Pinpoint the cell where the given text exists, returning its [X, Y] midpoint coordinate. 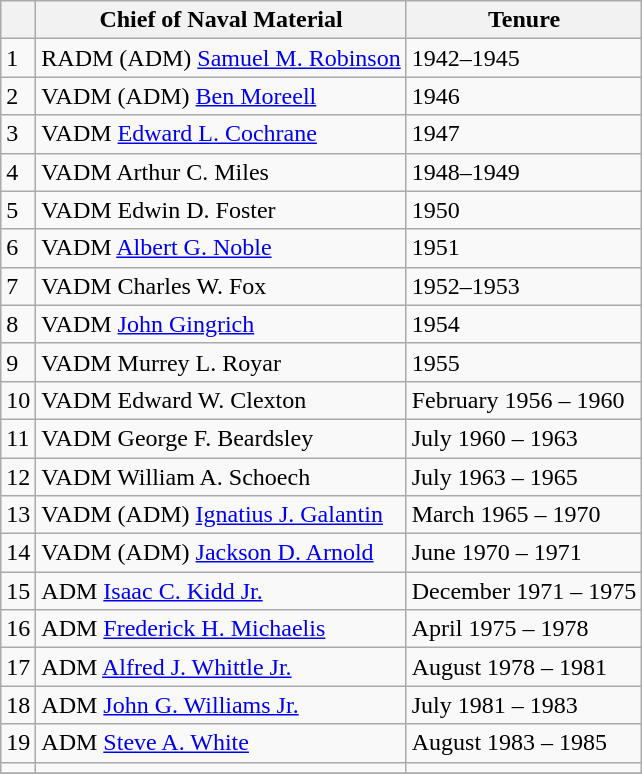
August 1978 – 1981 [524, 667]
1947 [524, 134]
RADM (ADM) Samuel M. Robinson [221, 58]
13 [18, 515]
June 1970 – 1971 [524, 553]
VADM John Gingrich [221, 324]
8 [18, 324]
VADM Murrey L. Royar [221, 362]
16 [18, 629]
1942–1945 [524, 58]
August 1983 – 1985 [524, 743]
Chief of Naval Material [221, 20]
18 [18, 705]
March 1965 – 1970 [524, 515]
1955 [524, 362]
1 [18, 58]
VADM (ADM) Ignatius J. Galantin [221, 515]
1952–1953 [524, 286]
7 [18, 286]
February 1956 – 1960 [524, 400]
9 [18, 362]
6 [18, 248]
10 [18, 400]
VADM Albert G. Noble [221, 248]
1948–1949 [524, 172]
ADM John G. Williams Jr. [221, 705]
1946 [524, 96]
3 [18, 134]
VADM (ADM) Ben Moreell [221, 96]
VADM Edward W. Clexton [221, 400]
April 1975 – 1978 [524, 629]
July 1981 – 1983 [524, 705]
December 1971 – 1975 [524, 591]
Tenure [524, 20]
VADM William A. Schoech [221, 477]
5 [18, 210]
July 1963 – 1965 [524, 477]
ADM Frederick H. Michaelis [221, 629]
VADM George F. Beardsley [221, 438]
VADM Edwin D. Foster [221, 210]
July 1960 – 1963 [524, 438]
14 [18, 553]
4 [18, 172]
19 [18, 743]
VADM (ADM) Jackson D. Arnold [221, 553]
ADM Alfred J. Whittle Jr. [221, 667]
VADM Charles W. Fox [221, 286]
17 [18, 667]
1950 [524, 210]
ADM Isaac C. Kidd Jr. [221, 591]
VADM Edward L. Cochrane [221, 134]
1954 [524, 324]
VADM Arthur C. Miles [221, 172]
15 [18, 591]
11 [18, 438]
1951 [524, 248]
ADM Steve A. White [221, 743]
12 [18, 477]
2 [18, 96]
